Return [X, Y] of the center of cell containing provided text 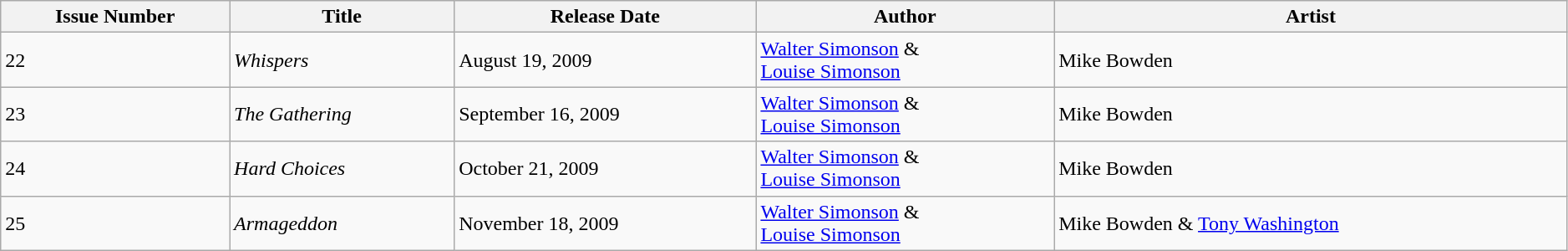
September 16, 2009 [605, 114]
October 21, 2009 [605, 169]
November 18, 2009 [605, 223]
Whispers [343, 60]
Author [906, 17]
22 [115, 60]
Title [343, 17]
The Gathering [343, 114]
Release Date [605, 17]
25 [115, 223]
Mike Bowden & Tony Washington [1312, 223]
August 19, 2009 [605, 60]
Artist [1312, 17]
24 [115, 169]
23 [115, 114]
Hard Choices [343, 169]
Issue Number [115, 17]
Armageddon [343, 223]
